Detect which cell encompasses the target text, then output its [X, Y] center coordinate. 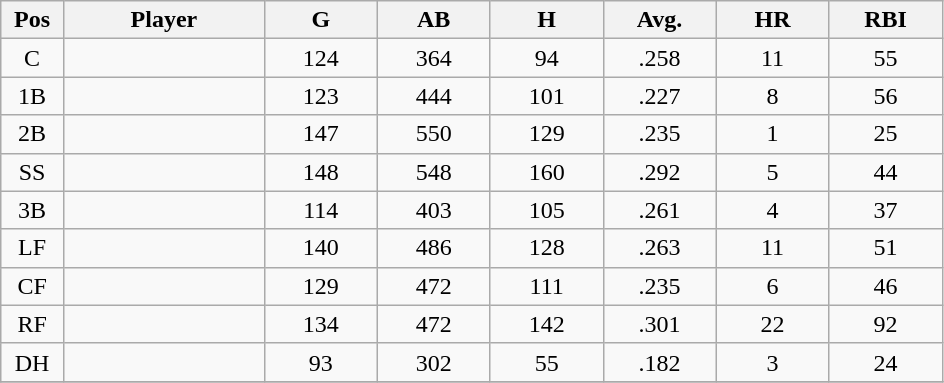
444 [434, 96]
134 [320, 324]
H [546, 20]
44 [886, 172]
123 [320, 96]
5 [772, 172]
3B [32, 210]
DH [32, 362]
142 [546, 324]
160 [546, 172]
Pos [32, 20]
24 [886, 362]
51 [886, 248]
46 [886, 286]
Player [164, 20]
403 [434, 210]
550 [434, 134]
56 [886, 96]
114 [320, 210]
HR [772, 20]
CF [32, 286]
SS [32, 172]
486 [434, 248]
.263 [660, 248]
LF [32, 248]
111 [546, 286]
6 [772, 286]
2B [32, 134]
1B [32, 96]
.258 [660, 58]
3 [772, 362]
25 [886, 134]
.292 [660, 172]
94 [546, 58]
92 [886, 324]
37 [886, 210]
G [320, 20]
128 [546, 248]
4 [772, 210]
140 [320, 248]
RF [32, 324]
548 [434, 172]
.227 [660, 96]
148 [320, 172]
.182 [660, 362]
RBI [886, 20]
Avg. [660, 20]
8 [772, 96]
147 [320, 134]
302 [434, 362]
93 [320, 362]
105 [546, 210]
101 [546, 96]
.301 [660, 324]
364 [434, 58]
124 [320, 58]
C [32, 58]
1 [772, 134]
.261 [660, 210]
AB [434, 20]
22 [772, 324]
